Scan for the cell matching the given text and deliver its [x, y] coordinate at center. 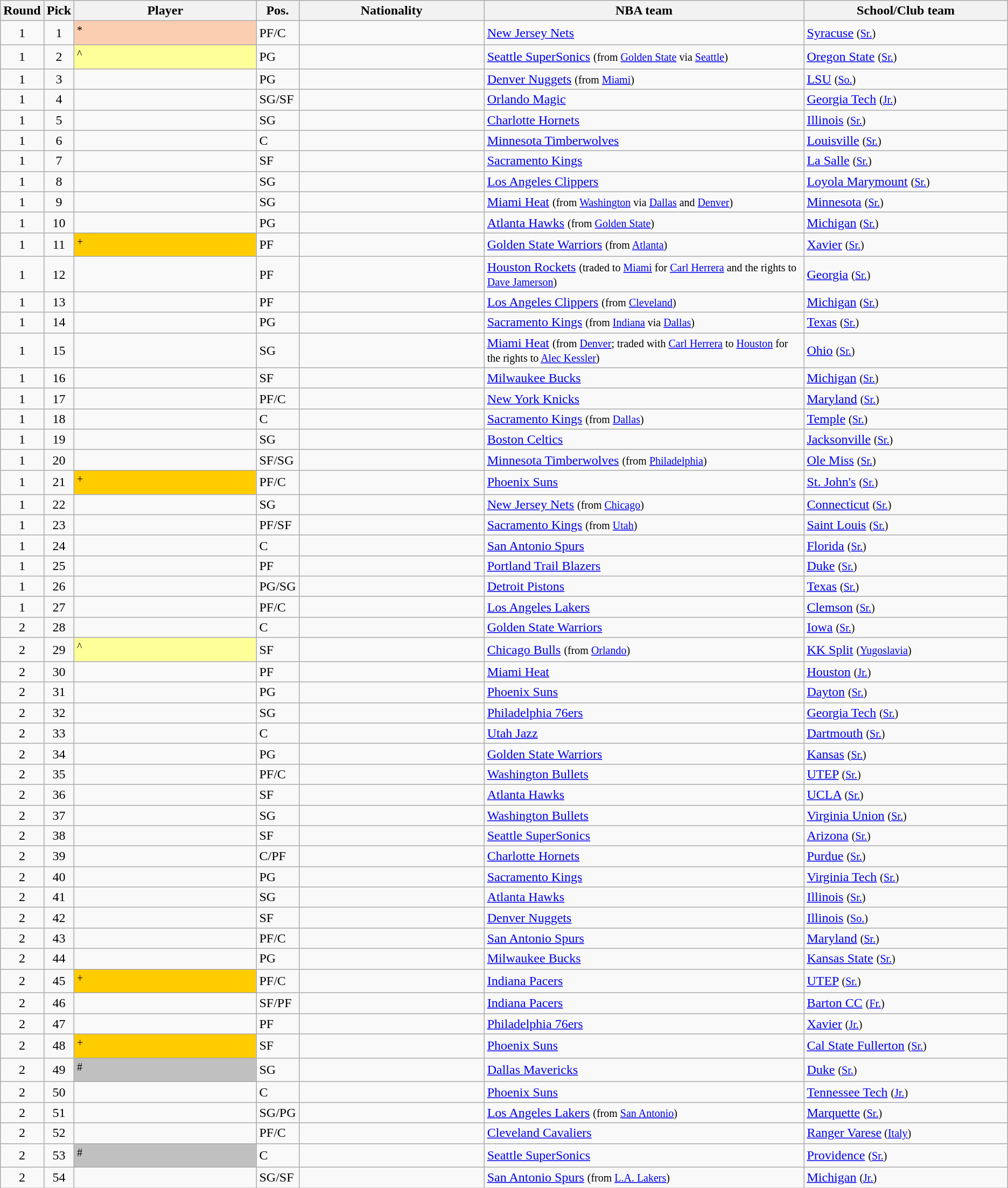
KK Split (Yugoslavia) [906, 650]
33 [59, 733]
Ranger Varese (Italy) [906, 1133]
Saint Louis (Sr.) [906, 525]
Round [22, 11]
13 [59, 302]
29 [59, 650]
Connecticut (Sr.) [906, 504]
Purdue (Sr.) [906, 856]
Los Angeles Lakers (from San Antonio) [644, 1113]
8 [59, 181]
23 [59, 525]
SF/SG [278, 460]
9 [59, 202]
Jacksonville (Sr.) [906, 439]
Miami Heat [644, 672]
Virginia Tech (Sr.) [906, 877]
44 [59, 959]
52 [59, 1133]
50 [59, 1092]
St. John's (Sr.) [906, 482]
11 [59, 244]
Arizona (Sr.) [906, 836]
30 [59, 672]
Denver Nuggets (from Miami) [644, 79]
Player [165, 11]
22 [59, 504]
Chicago Bulls (from Orlando) [644, 650]
PG/SG [278, 586]
27 [59, 607]
C/PF [278, 856]
3 [59, 79]
Sacramento Kings (from Utah) [644, 525]
Sacramento Kings (from Dallas) [644, 419]
46 [59, 1003]
Minnesota Timberwolves (from Philadelphia) [644, 460]
53 [59, 1155]
5 [59, 120]
14 [59, 322]
Minnesota (Sr.) [906, 202]
Dayton (Sr.) [906, 692]
41 [59, 897]
Cal State Fullerton (Sr.) [906, 1046]
21 [59, 482]
Florida (Sr.) [906, 545]
Houston Rockets (traded to Miami for Carl Herrera and the rights to Dave Jamerson) [644, 275]
24 [59, 545]
* [165, 33]
4 [59, 100]
51 [59, 1113]
Tennessee Tech (Jr.) [906, 1092]
Georgia Tech (Sr.) [906, 713]
Oregon State (Sr.) [906, 57]
49 [59, 1070]
SF/PF [278, 1003]
16 [59, 378]
25 [59, 566]
Syracuse (Sr.) [906, 33]
Dallas Mavericks [644, 1070]
Clemson (Sr.) [906, 607]
Iowa (Sr.) [906, 627]
39 [59, 856]
La Salle (Sr.) [906, 161]
Minnesota Timberwolves [644, 140]
New Jersey Nets (from Chicago) [644, 504]
48 [59, 1046]
26 [59, 586]
Illinois (So.) [906, 918]
PF/SF [278, 525]
54 [59, 1178]
34 [59, 754]
20 [59, 460]
Utah Jazz [644, 733]
Georgia Tech (Jr.) [906, 100]
40 [59, 877]
36 [59, 795]
18 [59, 419]
Xavier (Jr.) [906, 1024]
31 [59, 692]
SG/PG [278, 1113]
Barton CC (Fr.) [906, 1003]
Pick [59, 11]
New Jersey Nets [644, 33]
San Antonio Spurs (from L.A. Lakers) [644, 1178]
LSU (So.) [906, 79]
7 [59, 161]
New York Knicks [644, 398]
Los Angeles Clippers [644, 181]
43 [59, 938]
Houston (Jr.) [906, 672]
32 [59, 713]
Atlanta Hawks (from Golden State) [644, 222]
UCLA (Sr.) [906, 795]
Sacramento Kings (from Indiana via Dallas) [644, 322]
Denver Nuggets [644, 918]
Miami Heat (from Denver; traded with Carl Herrera to Houston for the rights to Alec Kessler) [644, 350]
Nationality [391, 11]
Detroit Pistons [644, 586]
17 [59, 398]
Xavier (Sr.) [906, 244]
Ole Miss (Sr.) [906, 460]
Portland Trail Blazers [644, 566]
Seattle SuperSonics (from Golden State via Seattle) [644, 57]
6 [59, 140]
Georgia (Sr.) [906, 275]
Michigan (Jr.) [906, 1178]
28 [59, 627]
Virginia Union (Sr.) [906, 816]
NBA team [644, 11]
Kansas State (Sr.) [906, 959]
Providence (Sr.) [906, 1155]
Dartmouth (Sr.) [906, 733]
School/Club team [906, 11]
19 [59, 439]
12 [59, 275]
Boston Celtics [644, 439]
Miami Heat (from Washington via Dallas and Denver) [644, 202]
10 [59, 222]
45 [59, 981]
Marquette (Sr.) [906, 1113]
Ohio (Sr.) [906, 350]
Los Angeles Clippers (from Cleveland) [644, 302]
Pos. [278, 11]
Golden State Warriors (from Atlanta) [644, 244]
Cleveland Cavaliers [644, 1133]
38 [59, 836]
Louisville (Sr.) [906, 140]
Kansas (Sr.) [906, 754]
42 [59, 918]
47 [59, 1024]
Temple (Sr.) [906, 419]
37 [59, 816]
Los Angeles Lakers [644, 607]
Orlando Magic [644, 100]
15 [59, 350]
35 [59, 774]
Loyola Marymount (Sr.) [906, 181]
